Identify which cell holds the provided text, then report its [x, y] central coordinate. 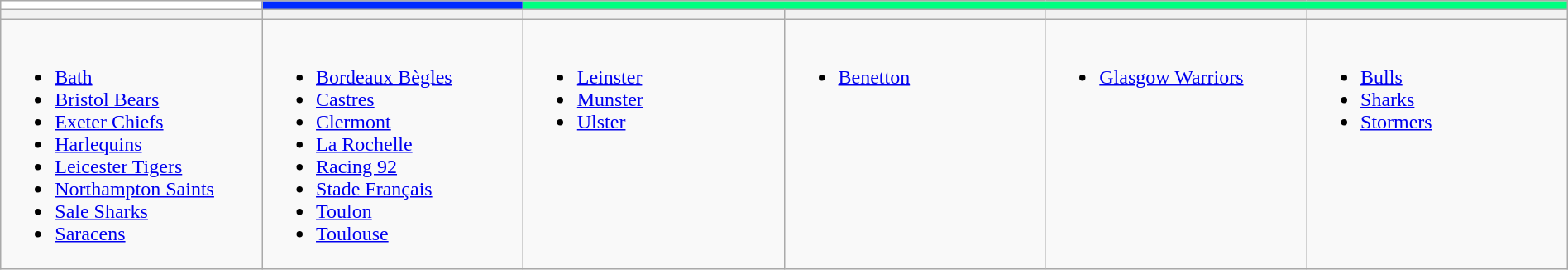
Bordeaux BèglesCastresClermontLa RochelleRacing 92Stade FrançaisToulonToulouse [392, 144]
Benetton [915, 144]
LeinsterMunsterUlster [653, 144]
BathBristol BearsExeter ChiefsHarlequinsLeicester TigersNorthampton SaintsSale SharksSaracens [131, 144]
BullsSharksStormers [1437, 144]
Glasgow Warriors [1176, 144]
